Find where the given text appears and provide that cell's center as (X, Y) coordinate. 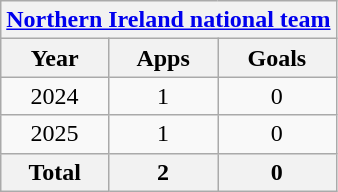
Northern Ireland national team (168, 20)
2024 (55, 96)
2 (162, 172)
Year (55, 58)
Total (55, 172)
2025 (55, 134)
Apps (162, 58)
Goals (277, 58)
